Capture the cell that displays the provided text and extract its [X, Y] central coordinate. 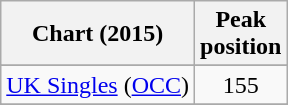
UK Singles (OCC) [98, 85]
Chart (2015) [98, 34]
Peakposition [241, 34]
155 [241, 85]
